Provide the (x, y) coordinate of the cell's center where the given text is located.  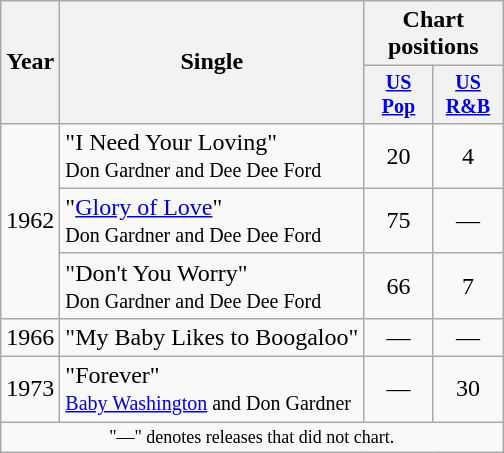
"Glory of Love"Don Gardner and Dee Dee Ford (212, 220)
"Forever"Baby Washington and Don Gardner (212, 390)
US Pop (398, 94)
75 (398, 220)
1962 (30, 220)
1973 (30, 390)
Chart positions (434, 34)
7 (468, 286)
"I Need Your Loving"Don Gardner and Dee Dee Ford (212, 156)
Single (212, 62)
US R&B (468, 94)
4 (468, 156)
20 (398, 156)
"Don't You Worry"Don Gardner and Dee Dee Ford (212, 286)
"—" denotes releases that did not chart. (252, 438)
Year (30, 62)
1966 (30, 337)
"My Baby Likes to Boogaloo" (212, 337)
30 (468, 390)
66 (398, 286)
